Return the [X, Y] coordinate for the center point of the cell that contains the specified text.  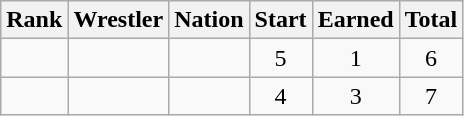
Total [431, 20]
4 [280, 96]
3 [356, 96]
Wrestler [118, 20]
7 [431, 96]
Earned [356, 20]
Start [280, 20]
Rank [34, 20]
6 [431, 58]
5 [280, 58]
1 [356, 58]
Nation [209, 20]
